Pinpoint the cell where the given text exists, returning its (X, Y) midpoint coordinate. 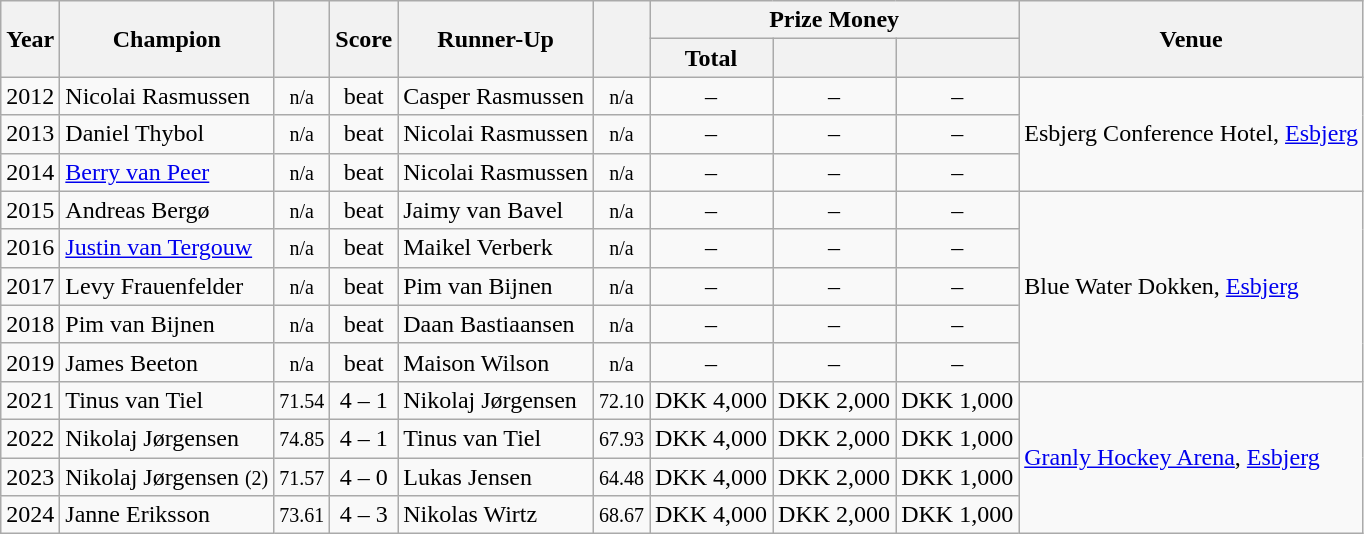
2016 (30, 248)
James Beeton (167, 362)
Champion (167, 39)
72.10 (621, 400)
Andreas Bergø (167, 210)
Daan Bastiaansen (496, 324)
Maikel Verberk (496, 248)
Prize Money (834, 20)
Nikolas Wirtz (496, 515)
Esbjerg Conference Hotel, Esbjerg (1192, 134)
71.54 (302, 400)
2012 (30, 96)
4 – 3 (364, 515)
67.93 (621, 438)
2021 (30, 400)
Venue (1192, 39)
Casper Rasmussen (496, 96)
73.61 (302, 515)
2013 (30, 134)
Maison Wilson (496, 362)
2015 (30, 210)
74.85 (302, 438)
64.48 (621, 477)
Lukas Jensen (496, 477)
2023 (30, 477)
Nikolaj Jørgensen (2) (167, 477)
Score (364, 39)
4 – 0 (364, 477)
2019 (30, 362)
Year (30, 39)
Justin van Tergouw (167, 248)
2024 (30, 515)
Runner-Up (496, 39)
Daniel Thybol (167, 134)
Levy Frauenfelder (167, 286)
Total (712, 58)
2022 (30, 438)
Janne Eriksson (167, 515)
2017 (30, 286)
2014 (30, 172)
2018 (30, 324)
71.57 (302, 477)
68.67 (621, 515)
Jaimy van Bavel (496, 210)
Granly Hockey Arena, Esbjerg (1192, 457)
Berry van Peer (167, 172)
Blue Water Dokken, Esbjerg (1192, 286)
